Identify which cell holds the provided text, then report its [x, y] central coordinate. 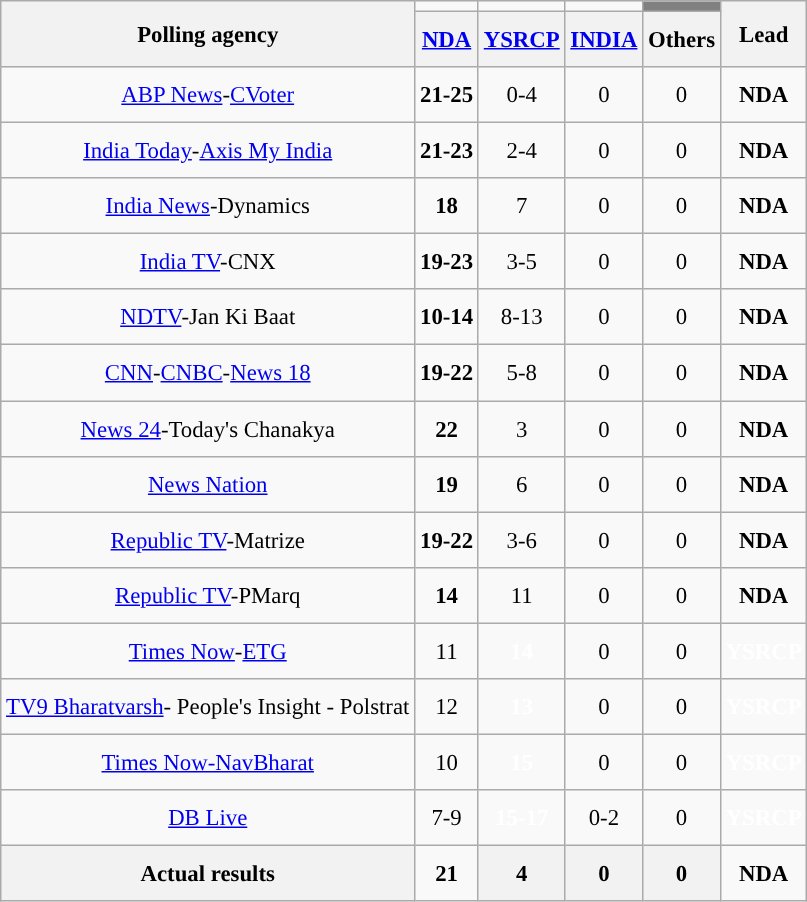
19-23 [447, 262]
12 [447, 707]
5-8 [522, 373]
DB Live [208, 818]
13 [522, 707]
INDIA [604, 40]
2-4 [522, 151]
10 [447, 762]
4 [522, 873]
Lead [764, 34]
21-25 [447, 95]
19 [447, 484]
India News-Dynamics [208, 206]
6 [522, 484]
7 [522, 206]
0-4 [522, 95]
India TV-CNX [208, 262]
Others [682, 40]
TV9 Bharatvarsh- People's Insight - Polstrat [208, 707]
Republic TV-Matrize [208, 540]
3 [522, 429]
15 [522, 762]
3-6 [522, 540]
CNN-CNBC-News 18 [208, 373]
0-2 [604, 818]
Polling agency [208, 34]
News Nation [208, 484]
8-13 [522, 318]
15-17 [522, 818]
NDTV-Jan Ki Baat [208, 318]
21-23 [447, 151]
Times Now-NavBharat [208, 762]
21 [447, 873]
India Today-Axis My India [208, 151]
7-9 [447, 818]
Republic TV-PMarq [208, 595]
3-5 [522, 262]
22 [447, 429]
10-14 [447, 318]
News 24-Today's Chanakya [208, 429]
ABP News-CVoter [208, 95]
18 [447, 206]
Times Now-ETG [208, 651]
Actual results [208, 873]
